Return the (x, y) coordinate for the center point of the cell that contains the specified text.  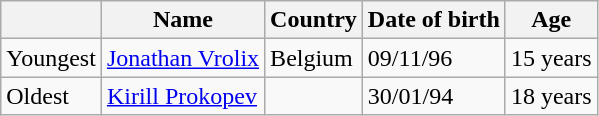
Oldest (52, 96)
Youngest (52, 58)
Jonathan Vrolix (182, 58)
Country (314, 20)
Date of birth (434, 20)
30/01/94 (434, 96)
Belgium (314, 58)
09/11/96 (434, 58)
Name (182, 20)
15 years (551, 58)
18 years (551, 96)
Kirill Prokopev (182, 96)
Age (551, 20)
